Search for the cell housing the specified text and yield its [X, Y] center coordinate. 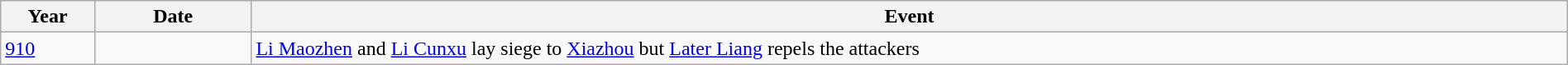
910 [48, 48]
Event [910, 17]
Date [172, 17]
Year [48, 17]
Li Maozhen and Li Cunxu lay siege to Xiazhou but Later Liang repels the attackers [910, 48]
